Extract the (X, Y) coordinate from the center of the cell holding the provided text.  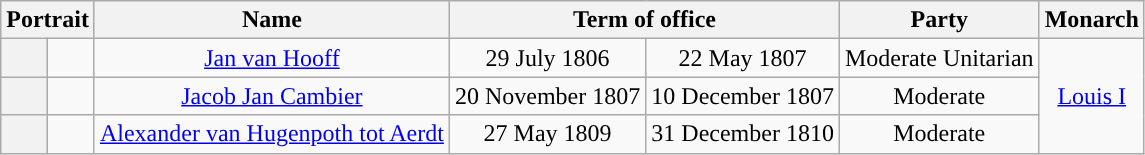
27 May 1809 (547, 134)
Jan van Hooff (272, 58)
Monarch (1092, 20)
Moderate Unitarian (939, 58)
Alexander van Hugenpoth tot Aerdt (272, 134)
Party (939, 20)
22 May 1807 (743, 58)
20 November 1807 (547, 96)
29 July 1806 (547, 58)
Portrait (48, 20)
Louis I (1092, 96)
Jacob Jan Cambier (272, 96)
Term of office (644, 20)
Name (272, 20)
10 December 1807 (743, 96)
31 December 1810 (743, 134)
